Capture the cell that displays the provided text and extract its [x, y] central coordinate. 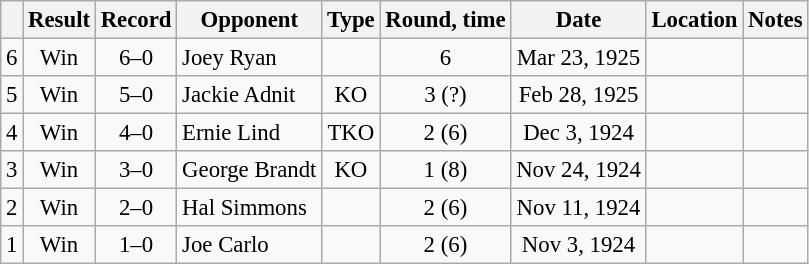
Nov 3, 1924 [578, 245]
Date [578, 20]
Notes [776, 20]
Result [60, 20]
2–0 [136, 208]
4–0 [136, 133]
1 [12, 245]
1 (8) [446, 170]
Record [136, 20]
4 [12, 133]
5–0 [136, 95]
Nov 24, 1924 [578, 170]
Opponent [250, 20]
5 [12, 95]
6–0 [136, 58]
Dec 3, 1924 [578, 133]
Round, time [446, 20]
Location [694, 20]
2 [12, 208]
Hal Simmons [250, 208]
3 [12, 170]
George Brandt [250, 170]
Mar 23, 1925 [578, 58]
Joe Carlo [250, 245]
3 (?) [446, 95]
1–0 [136, 245]
Ernie Lind [250, 133]
Nov 11, 1924 [578, 208]
Joey Ryan [250, 58]
Jackie Adnit [250, 95]
Type [351, 20]
3–0 [136, 170]
TKO [351, 133]
Feb 28, 1925 [578, 95]
